For the text-containing cell, return its midpoint in (X, Y) coordinate format. 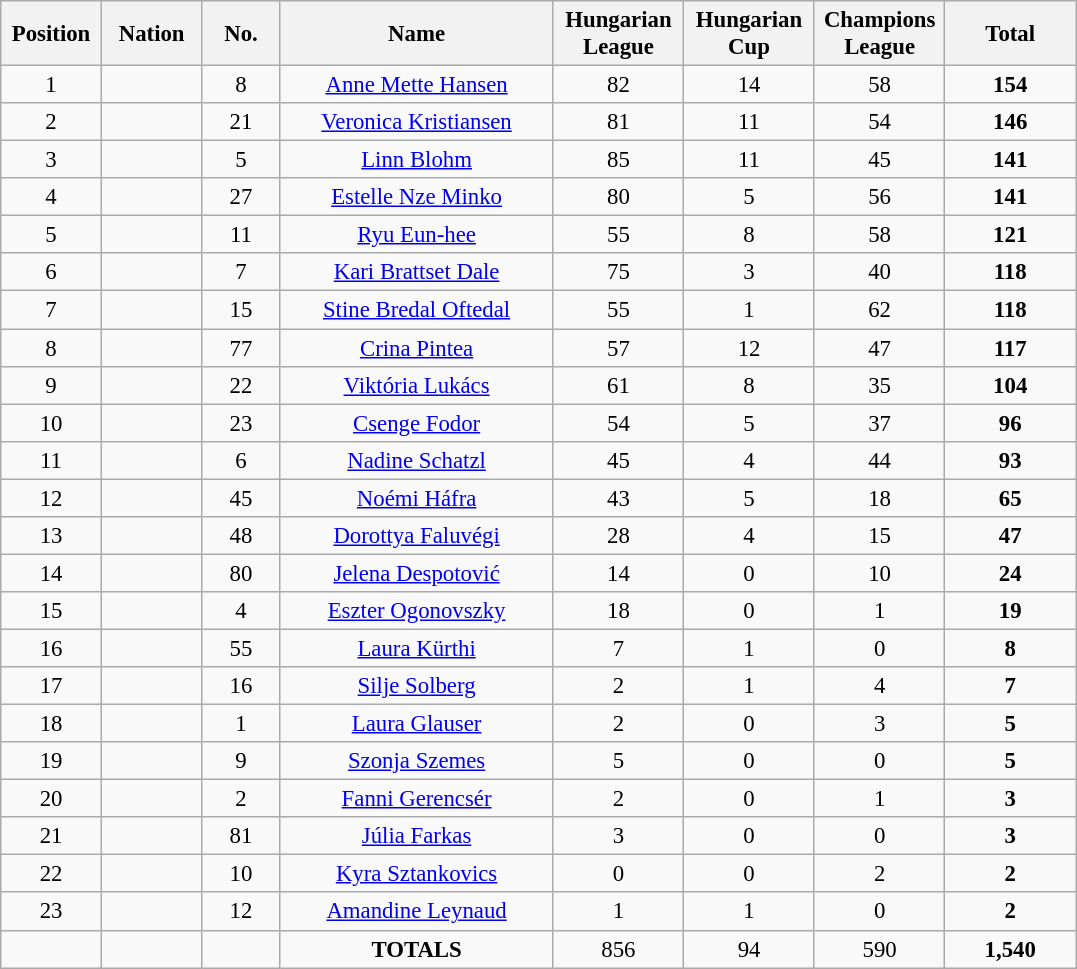
62 (880, 310)
94 (750, 949)
Crina Pintea (416, 348)
61 (618, 385)
20 (52, 799)
Nadine Schatzl (416, 460)
48 (241, 536)
13 (52, 536)
Hungarian League (618, 34)
Name (416, 34)
Veronica Kristiansen (416, 122)
43 (618, 498)
No. (241, 34)
Noémi Háfra (416, 498)
Silje Solberg (416, 686)
Laura Kürthi (416, 648)
121 (1010, 235)
Júlia Farkas (416, 836)
77 (241, 348)
35 (880, 385)
Nation (152, 34)
Position (52, 34)
Viktória Lukács (416, 385)
Kyra Sztankovics (416, 874)
Kari Brattset Dale (416, 273)
117 (1010, 348)
82 (618, 85)
TOTALS (416, 949)
Anne Mette Hansen (416, 85)
Csenge Fodor (416, 423)
Fanni Gerencsér (416, 799)
85 (618, 160)
57 (618, 348)
Estelle Nze Minko (416, 197)
Amandine Leynaud (416, 912)
44 (880, 460)
40 (880, 273)
Linn Blohm (416, 160)
104 (1010, 385)
75 (618, 273)
Eszter Ogonovszky (416, 611)
93 (1010, 460)
590 (880, 949)
Stine Bredal Oftedal (416, 310)
Szonja Szemes (416, 761)
Total (1010, 34)
Hungarian Cup (750, 34)
Jelena Despotović (416, 573)
Laura Glauser (416, 724)
1,540 (1010, 949)
146 (1010, 122)
56 (880, 197)
17 (52, 686)
65 (1010, 498)
Dorottya Faluvégi (416, 536)
37 (880, 423)
27 (241, 197)
Ryu Eun-hee (416, 235)
96 (1010, 423)
154 (1010, 85)
28 (618, 536)
856 (618, 949)
24 (1010, 573)
Champions League (880, 34)
